Find where the given text appears and provide that cell's center as (X, Y) coordinate. 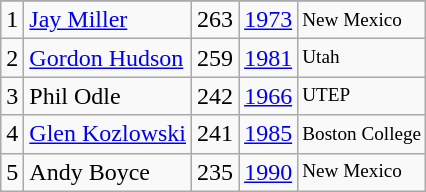
Utah (362, 58)
Jay Miller (108, 20)
2 (12, 58)
Glen Kozlowski (108, 134)
1 (12, 20)
UTEP (362, 96)
241 (216, 134)
1985 (268, 134)
3 (12, 96)
4 (12, 134)
Boston College (362, 134)
235 (216, 172)
1973 (268, 20)
242 (216, 96)
1966 (268, 96)
Andy Boyce (108, 172)
1990 (268, 172)
Phil Odle (108, 96)
5 (12, 172)
1981 (268, 58)
263 (216, 20)
259 (216, 58)
Gordon Hudson (108, 58)
